Provide the (X, Y) coordinate of the cell's center where the given text is located.  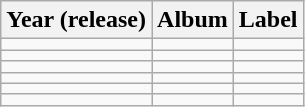
Year (release) (76, 20)
Album (193, 20)
Label (268, 20)
